Search for the cell housing the specified text and yield its (x, y) center coordinate. 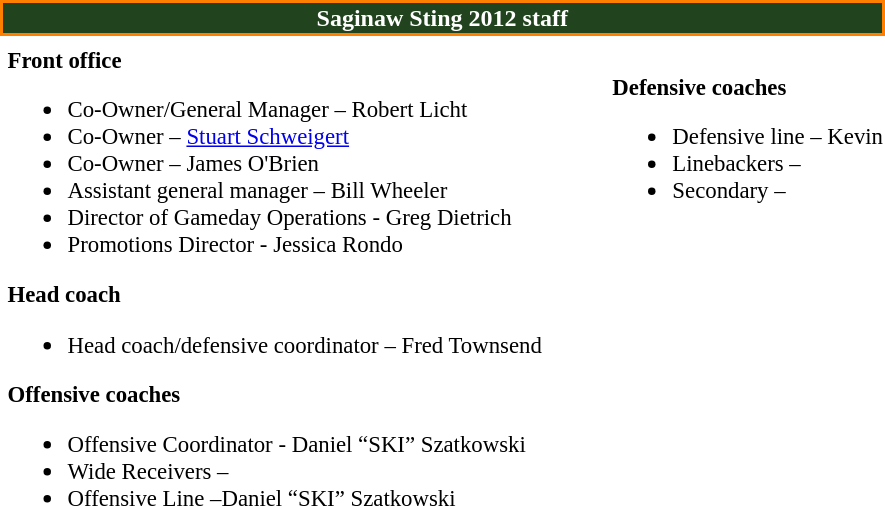
Saginaw Sting 2012 staff (442, 18)
